Return the (X, Y) coordinate for the center point of the cell that contains the specified text.  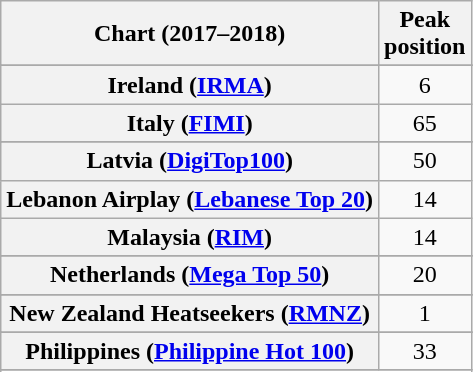
1 (425, 313)
50 (425, 161)
33 (425, 351)
Ireland (IRMA) (190, 85)
Chart (2017–2018) (190, 34)
Latvia (DigiTop100) (190, 161)
Netherlands (Mega Top 50) (190, 275)
Lebanon Airplay (Lebanese Top 20) (190, 199)
Peak position (425, 34)
Philippines (Philippine Hot 100) (190, 351)
65 (425, 123)
New Zealand Heatseekers (RMNZ) (190, 313)
20 (425, 275)
Italy (FIMI) (190, 123)
Malaysia (RIM) (190, 237)
6 (425, 85)
